Extract the [x, y] coordinate from the center of the cell holding the provided text.  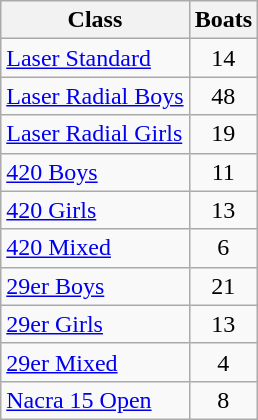
21 [223, 286]
29er Girls [95, 324]
420 Mixed [95, 248]
420 Girls [95, 210]
Boats [223, 20]
11 [223, 172]
8 [223, 400]
14 [223, 58]
Laser Radial Boys [95, 96]
48 [223, 96]
Laser Radial Girls [95, 134]
420 Boys [95, 172]
19 [223, 134]
6 [223, 248]
Laser Standard [95, 58]
Nacra 15 Open [95, 400]
29er Mixed [95, 362]
4 [223, 362]
29er Boys [95, 286]
Class [95, 20]
